Scan for the cell matching the given text and deliver its (X, Y) coordinate at center. 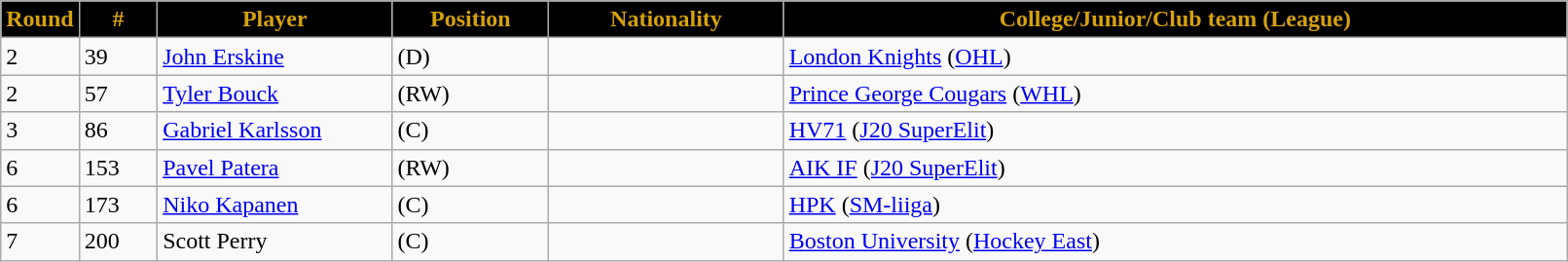
153 (118, 168)
Round (40, 19)
86 (118, 131)
173 (118, 205)
HV71 (J20 SuperElit) (1175, 131)
HPK (SM-liiga) (1175, 205)
3 (40, 131)
AIK IF (J20 SuperElit) (1175, 168)
Tyler Bouck (274, 94)
Gabriel Karlsson (274, 131)
7 (40, 242)
John Erskine (274, 56)
(D) (471, 56)
Position (471, 19)
# (118, 19)
Player (274, 19)
Nationality (666, 19)
Boston University (Hockey East) (1175, 242)
57 (118, 94)
200 (118, 242)
39 (118, 56)
College/Junior/Club team (League) (1175, 19)
Niko Kapanen (274, 205)
Scott Perry (274, 242)
Pavel Patera (274, 168)
Prince George Cougars (WHL) (1175, 94)
London Knights (OHL) (1175, 56)
